Find where the given text appears and provide that cell's center as [x, y] coordinate. 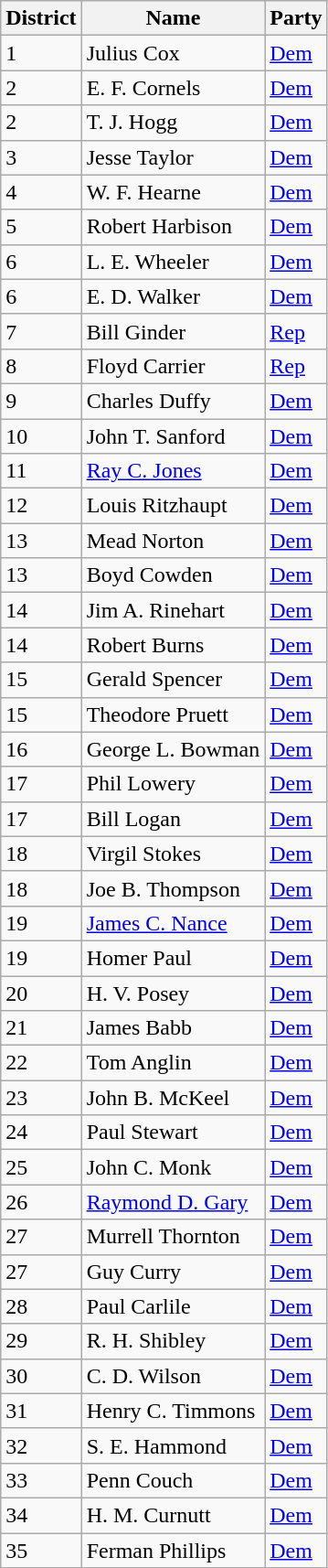
H. M. Curnutt [174, 1515]
Party [296, 18]
Robert Harbison [174, 227]
Jim A. Rinehart [174, 610]
John T. Sanford [174, 436]
John C. Monk [174, 1167]
W. F. Hearne [174, 192]
Julius Cox [174, 53]
1 [41, 53]
34 [41, 1515]
9 [41, 401]
Boyd Cowden [174, 575]
24 [41, 1133]
District [41, 18]
Guy Curry [174, 1272]
Robert Burns [174, 645]
32 [41, 1445]
Joe B. Thompson [174, 888]
Paul Carlile [174, 1306]
R. H. Shibley [174, 1341]
C. D. Wilson [174, 1376]
20 [41, 993]
25 [41, 1167]
33 [41, 1480]
Henry C. Timmons [174, 1411]
5 [41, 227]
22 [41, 1063]
Bill Logan [174, 819]
3 [41, 157]
S. E. Hammond [174, 1445]
Penn Couch [174, 1480]
James C. Nance [174, 923]
4 [41, 192]
John B. McKeel [174, 1098]
T. J. Hogg [174, 123]
29 [41, 1341]
11 [41, 471]
21 [41, 1028]
Homer Paul [174, 958]
Name [174, 18]
23 [41, 1098]
Gerald Spencer [174, 680]
Phil Lowery [174, 784]
31 [41, 1411]
Tom Anglin [174, 1063]
12 [41, 506]
Paul Stewart [174, 1133]
8 [41, 366]
James Babb [174, 1028]
10 [41, 436]
26 [41, 1202]
Theodore Pruett [174, 714]
Murrell Thornton [174, 1237]
Floyd Carrier [174, 366]
H. V. Posey [174, 993]
Ray C. Jones [174, 471]
Raymond D. Gary [174, 1202]
16 [41, 749]
E. D. Walker [174, 296]
Virgil Stokes [174, 854]
30 [41, 1376]
35 [41, 1551]
E. F. Cornels [174, 88]
Ferman Phillips [174, 1551]
28 [41, 1306]
7 [41, 331]
Bill Ginder [174, 331]
George L. Bowman [174, 749]
L. E. Wheeler [174, 262]
Mead Norton [174, 541]
Louis Ritzhaupt [174, 506]
Charles Duffy [174, 401]
Jesse Taylor [174, 157]
